Locate the cell with the specified text and output its [X, Y] center coordinate. 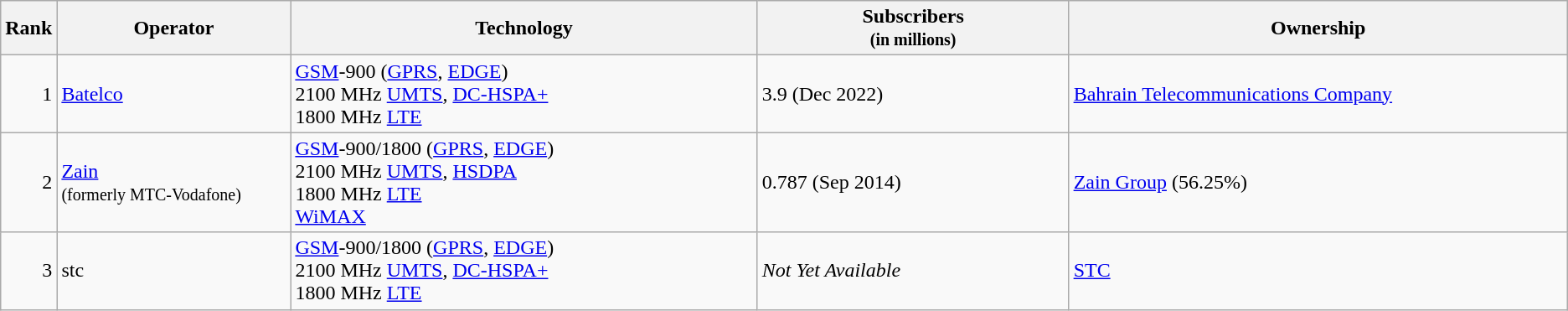
Zain Group (56.25%) [1318, 183]
0.787 (Sep 2014) [913, 183]
Ownership [1318, 29]
Rank [28, 29]
1 [28, 94]
Zain(formerly MTC-Vodafone) [174, 183]
Batelco [174, 94]
Not Yet Available [913, 271]
3.9 (Dec 2022) [913, 94]
Technology [524, 29]
Operator [174, 29]
GSM-900/1800 (GPRS, EDGE)2100 MHz UMTS, HSDPA1800 MHz LTEWiMAX [524, 183]
GSM-900 (GPRS, EDGE)2100 MHz UMTS, DC-HSPA+1800 MHz LTE [524, 94]
Subscribers(in millions) [913, 29]
3 [28, 271]
2 [28, 183]
Bahrain Telecommunications Company [1318, 94]
stc [174, 271]
STC [1318, 271]
GSM-900/1800 (GPRS, EDGE)2100 MHz UMTS, DC-HSPA+1800 MHz LTE [524, 271]
